Provide the [x, y] coordinate of the cell's center where the given text is located.  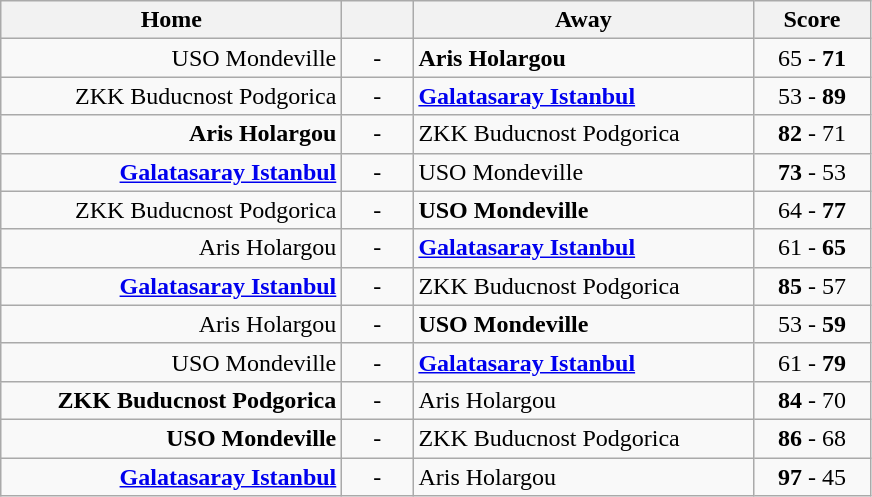
53 - 59 [812, 324]
85 - 57 [812, 286]
Away [584, 20]
53 - 89 [812, 96]
97 - 45 [812, 477]
Home [172, 20]
61 - 65 [812, 248]
86 - 68 [812, 438]
64 - 77 [812, 210]
Score [812, 20]
82 - 71 [812, 134]
73 - 53 [812, 172]
84 - 70 [812, 400]
61 - 79 [812, 362]
65 - 71 [812, 58]
